Return the [x, y] coordinate for the center point of the cell that contains the specified text.  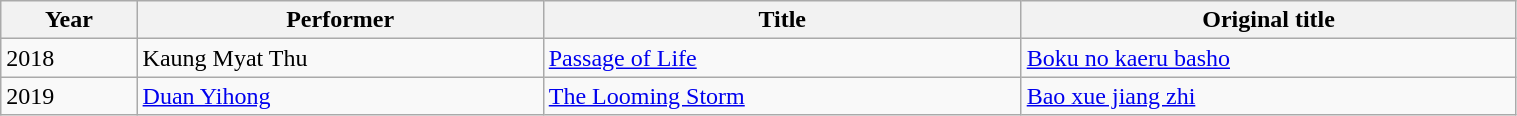
Performer [340, 20]
Title [782, 20]
Duan Yihong [340, 96]
2019 [69, 96]
Boku no kaeru basho [1268, 58]
Passage of Life [782, 58]
Original title [1268, 20]
Kaung Myat Thu [340, 58]
Bao xue jiang zhi [1268, 96]
Year [69, 20]
The Looming Storm [782, 96]
2018 [69, 58]
